Locate the cell with the specified text and output its (X, Y) center coordinate. 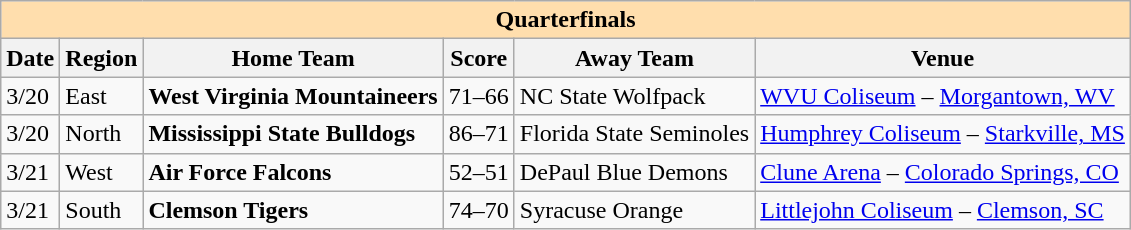
Air Force Falcons (293, 172)
Date (30, 58)
East (102, 96)
Away Team (634, 58)
NC State Wolfpack (634, 96)
DePaul Blue Demons (634, 172)
Score (478, 58)
86–71 (478, 134)
West (102, 172)
Quarterfinals (566, 20)
Littlejohn Coliseum – Clemson, SC (943, 210)
52–51 (478, 172)
Clemson Tigers (293, 210)
Venue (943, 58)
Mississippi State Bulldogs (293, 134)
74–70 (478, 210)
71–66 (478, 96)
Humphrey Coliseum – Starkville, MS (943, 134)
Florida State Seminoles (634, 134)
West Virginia Mountaineers (293, 96)
Clune Arena – Colorado Springs, CO (943, 172)
WVU Coliseum – Morgantown, WV (943, 96)
Syracuse Orange (634, 210)
Region (102, 58)
North (102, 134)
Home Team (293, 58)
South (102, 210)
